Identify which cell holds the provided text, then report its (X, Y) central coordinate. 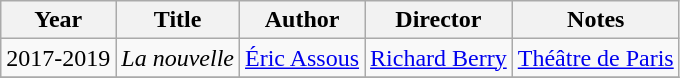
Éric Assous (302, 58)
La nouvelle (178, 58)
2017-2019 (58, 58)
Year (58, 20)
Richard Berry (439, 58)
Notes (596, 20)
Author (302, 20)
Director (439, 20)
Title (178, 20)
Théâtre de Paris (596, 58)
